Provide the (x, y) coordinate of the cell's center where the given text is located.  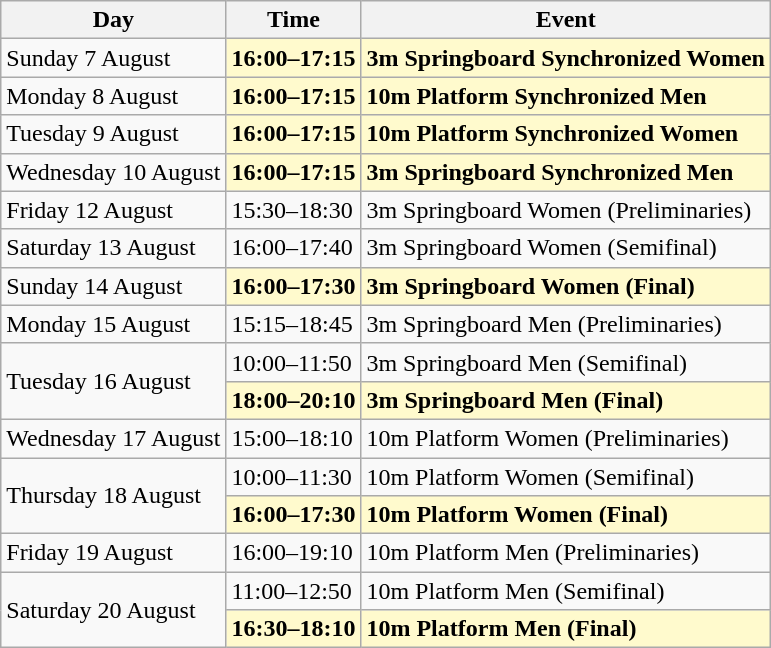
10:00–11:30 (294, 477)
Event (566, 20)
16:00–17:40 (294, 248)
Time (294, 20)
3m Springboard Synchronized Men (566, 172)
Saturday 20 August (114, 610)
Monday 8 August (114, 96)
10m Platform Women (Final) (566, 515)
Saturday 13 August (114, 248)
10:00–11:50 (294, 362)
15:00–18:10 (294, 438)
15:15–18:45 (294, 324)
Day (114, 20)
3m Springboard Men (Preliminaries) (566, 324)
Friday 12 August (114, 210)
3m Springboard Men (Final) (566, 400)
3m Springboard Synchronized Women (566, 58)
10m Platform Men (Semifinal) (566, 591)
10m Platform Men (Final) (566, 629)
Wednesday 10 August (114, 172)
Thursday 18 August (114, 496)
10m Platform Synchronized Men (566, 96)
3m Springboard Men (Semifinal) (566, 362)
3m Springboard Women (Preliminaries) (566, 210)
16:30–18:10 (294, 629)
11:00–12:50 (294, 591)
Wednesday 17 August (114, 438)
10m Platform Synchronized Women (566, 134)
15:30–18:30 (294, 210)
10m Platform Men (Preliminaries) (566, 553)
Tuesday 16 August (114, 381)
10m Platform Women (Preliminaries) (566, 438)
10m Platform Women (Semifinal) (566, 477)
18:00–20:10 (294, 400)
Tuesday 9 August (114, 134)
3m Springboard Women (Final) (566, 286)
Sunday 14 August (114, 286)
3m Springboard Women (Semifinal) (566, 248)
Sunday 7 August (114, 58)
16:00–19:10 (294, 553)
Monday 15 August (114, 324)
Friday 19 August (114, 553)
